From the cell containing the given text, extract its center point as (x, y) coordinate. 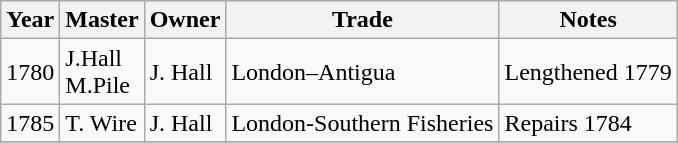
Owner (185, 20)
London-Southern Fisheries (362, 123)
Year (30, 20)
1780 (30, 72)
Master (102, 20)
1785 (30, 123)
Repairs 1784 (588, 123)
Trade (362, 20)
J.HallM.Pile (102, 72)
Notes (588, 20)
London–Antigua (362, 72)
T. Wire (102, 123)
Lengthened 1779 (588, 72)
